Pinpoint the cell where the given text exists, returning its [x, y] midpoint coordinate. 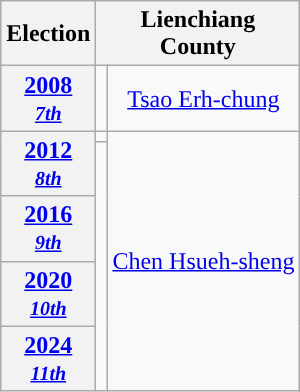
20169th [48, 228]
Tsao Erh-chung [204, 98]
Chen Hsueh-sheng [204, 261]
20128th [48, 164]
Lienchiang County [198, 34]
202411th [48, 358]
Election [48, 34]
20087th [48, 98]
202010th [48, 294]
